Return [x, y] of the center of cell containing provided text 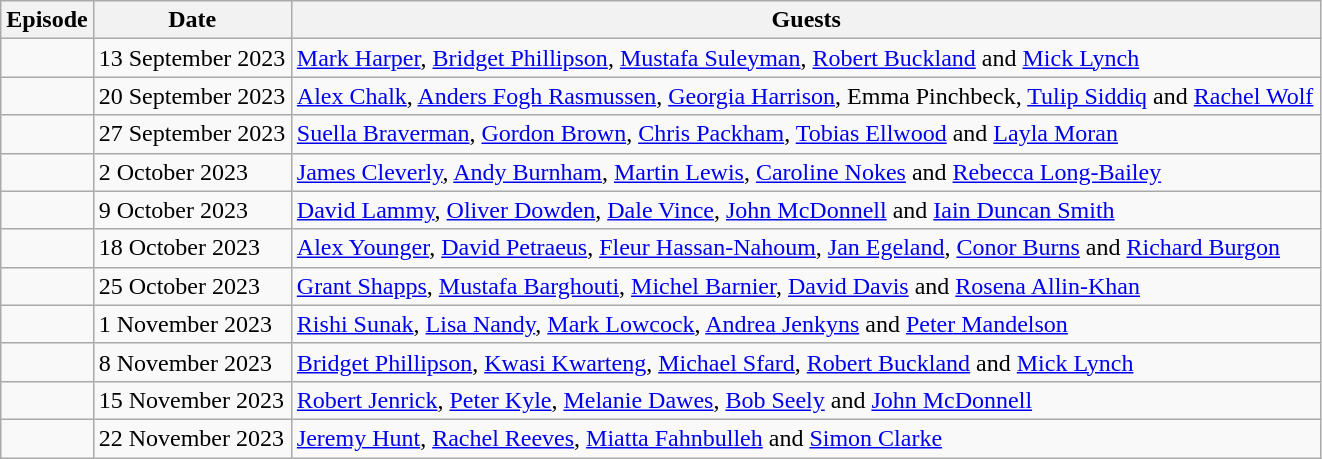
Date [192, 20]
1 November 2023 [192, 324]
25 October 2023 [192, 286]
James Cleverly, Andy Burnham, Martin Lewis, Caroline Nokes and Rebecca Long-Bailey [806, 172]
David Lammy, Oliver Dowden, Dale Vince, John McDonnell and Iain Duncan Smith [806, 210]
15 November 2023 [192, 400]
Bridget Phillipson, Kwasi Kwarteng, Michael Sfard, Robert Buckland and Mick Lynch [806, 362]
Mark Harper, Bridget Phillipson, Mustafa Suleyman, Robert Buckland and Mick Lynch [806, 58]
Jeremy Hunt, Rachel Reeves, Miatta Fahnbulleh and Simon Clarke [806, 438]
Robert Jenrick, Peter Kyle, Melanie Dawes, Bob Seely and John McDonnell [806, 400]
Episode [47, 20]
13 September 2023 [192, 58]
20 September 2023 [192, 96]
Alex Younger, David Petraeus, Fleur Hassan-Nahoum, Jan Egeland, Conor Burns and Richard Burgon [806, 248]
Rishi Sunak, Lisa Nandy, Mark Lowcock, Andrea Jenkyns and Peter Mandelson [806, 324]
Suella Braverman, Gordon Brown, Chris Packham, Tobias Ellwood and Layla Moran [806, 134]
22 November 2023 [192, 438]
Grant Shapps, Mustafa Barghouti, Michel Barnier, David Davis and Rosena Allin-Khan [806, 286]
2 October 2023 [192, 172]
Guests [806, 20]
27 September 2023 [192, 134]
Alex Chalk, Anders Fogh Rasmussen, Georgia Harrison, Emma Pinchbeck, Tulip Siddiq and Rachel Wolf [806, 96]
8 November 2023 [192, 362]
18 October 2023 [192, 248]
9 October 2023 [192, 210]
